Return [X, Y] of the center of cell containing provided text 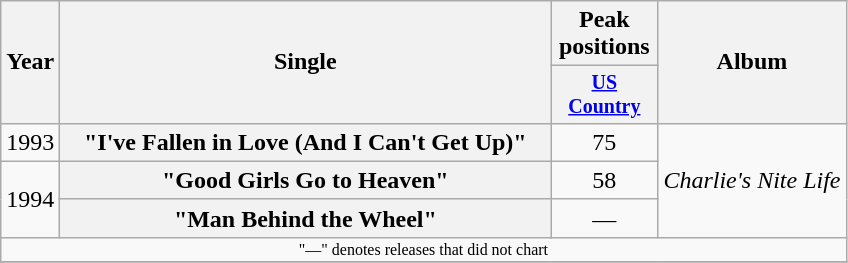
"Man Behind the Wheel" [306, 218]
58 [604, 180]
75 [604, 142]
US Country [604, 94]
Single [306, 62]
— [604, 218]
Charlie's Nite Life [752, 180]
"I've Fallen in Love (And I Can't Get Up)" [306, 142]
"—" denotes releases that did not chart [424, 249]
Album [752, 62]
"Good Girls Go to Heaven" [306, 180]
Year [30, 62]
1993 [30, 142]
Peak positions [604, 34]
1994 [30, 199]
